For the text-containing cell, return its midpoint in (X, Y) coordinate format. 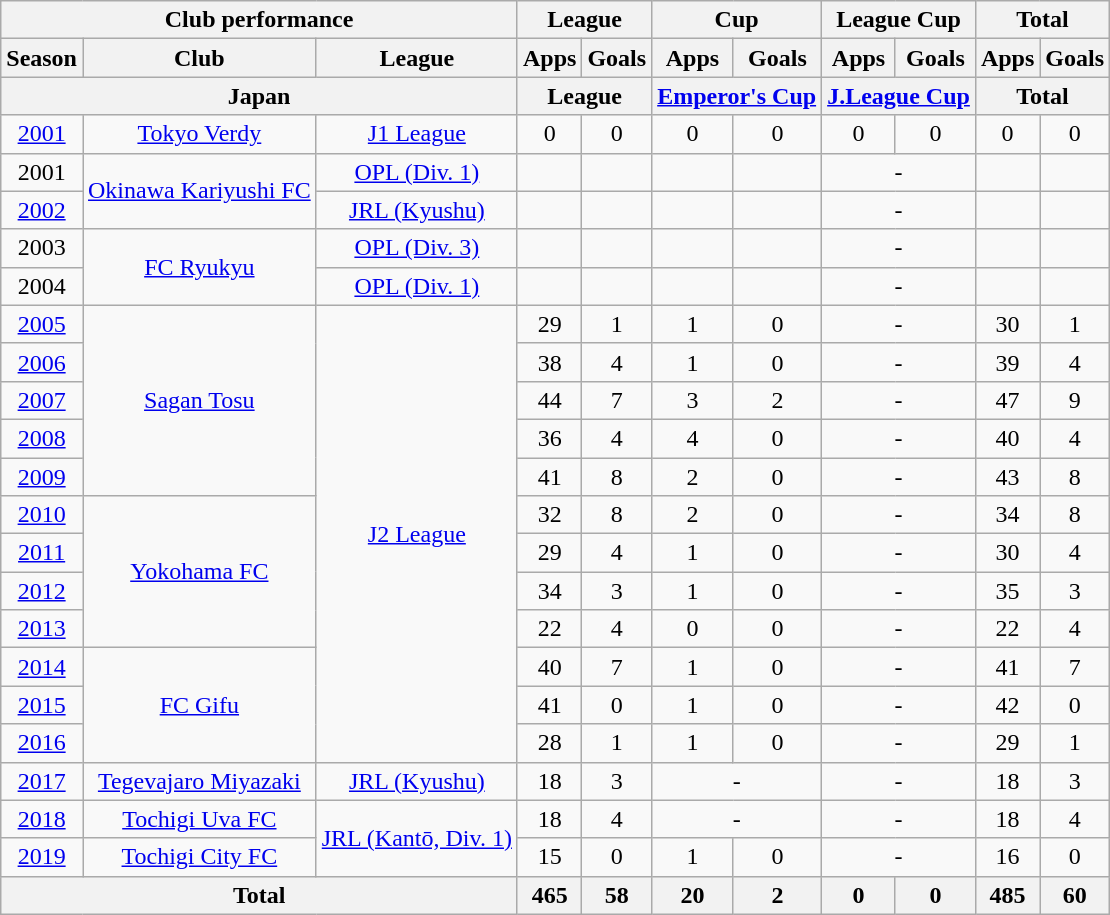
J.League Cup (899, 96)
2008 (42, 438)
2006 (42, 362)
36 (549, 438)
60 (1075, 895)
2019 (42, 857)
42 (1007, 705)
2011 (42, 553)
Tochigi City FC (199, 857)
2004 (42, 286)
43 (1007, 477)
FC Gifu (199, 705)
2015 (42, 705)
2010 (42, 515)
Okinawa Kariyushi FC (199, 191)
15 (549, 857)
28 (549, 743)
44 (549, 400)
16 (1007, 857)
47 (1007, 400)
2002 (42, 210)
2016 (42, 743)
2013 (42, 629)
2012 (42, 591)
485 (1007, 895)
465 (549, 895)
Emperor's Cup (737, 96)
2018 (42, 819)
Yokohama FC (199, 572)
Cup (737, 20)
Japan (260, 96)
32 (549, 515)
2005 (42, 324)
J2 League (416, 534)
OPL (Div. 3) (416, 248)
Tegevajaro Miyazaki (199, 781)
2009 (42, 477)
Club (199, 58)
Tochigi Uva FC (199, 819)
Tokyo Verdy (199, 134)
Club performance (260, 20)
38 (549, 362)
39 (1007, 362)
2007 (42, 400)
58 (617, 895)
J1 League (416, 134)
Sagan Tosu (199, 400)
2003 (42, 248)
9 (1075, 400)
2017 (42, 781)
Season (42, 58)
FC Ryukyu (199, 267)
League Cup (899, 20)
JRL (Kantō, Div. 1) (416, 838)
2014 (42, 667)
35 (1007, 591)
20 (693, 895)
